Search for the cell housing the specified text and yield its [x, y] center coordinate. 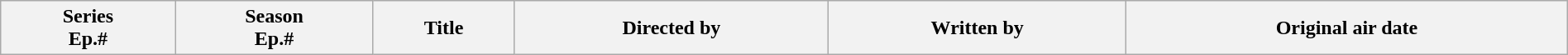
Written by [978, 28]
Original air date [1347, 28]
Title [443, 28]
SeriesEp.# [88, 28]
Directed by [672, 28]
SeasonEp.# [275, 28]
